Locate the cell with the specified text and output its (x, y) center coordinate. 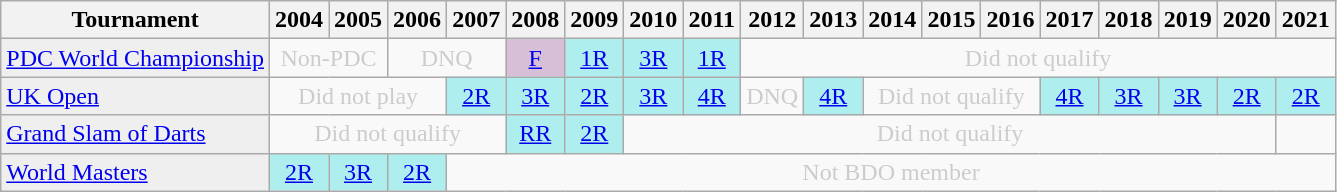
2007 (476, 20)
2005 (358, 20)
2011 (712, 20)
Tournament (136, 20)
F (536, 58)
Grand Slam of Darts (136, 134)
2013 (834, 20)
2015 (952, 20)
2012 (772, 20)
2008 (536, 20)
2014 (892, 20)
2009 (594, 20)
2018 (1128, 20)
2010 (654, 20)
Not BDO member (892, 172)
PDC World Championship (136, 58)
Did not play (358, 96)
RR (536, 134)
UK Open (136, 96)
2006 (418, 20)
World Masters (136, 172)
2017 (1070, 20)
2016 (1010, 20)
2004 (298, 20)
2021 (1306, 20)
2019 (1188, 20)
Non-PDC (328, 58)
2020 (1246, 20)
